Provide the [x, y] coordinate of the cell's center where the given text is located.  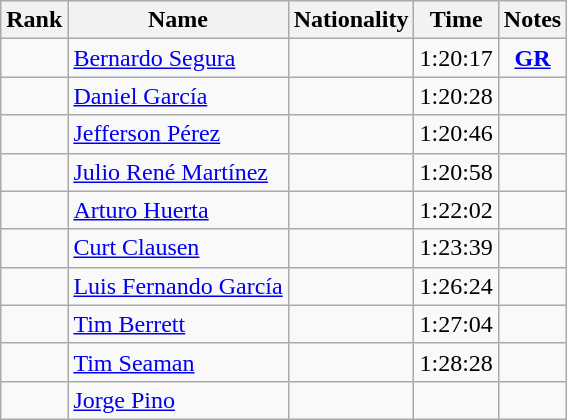
Bernardo Segura [178, 58]
Rank [34, 20]
Name [178, 20]
1:20:58 [456, 172]
Jefferson Pérez [178, 134]
1:28:28 [456, 362]
Jorge Pino [178, 400]
Curt Clausen [178, 248]
Daniel García [178, 96]
Arturo Huerta [178, 210]
1:26:24 [456, 286]
Time [456, 20]
Tim Seaman [178, 362]
1:20:46 [456, 134]
Julio René Martínez [178, 172]
Tim Berrett [178, 324]
1:20:17 [456, 58]
1:23:39 [456, 248]
1:22:02 [456, 210]
Luis Fernando García [178, 286]
Notes [532, 20]
GR [532, 58]
1:27:04 [456, 324]
Nationality [351, 20]
1:20:28 [456, 96]
